Provide the [x, y] coordinate of the cell's center where the given text is located.  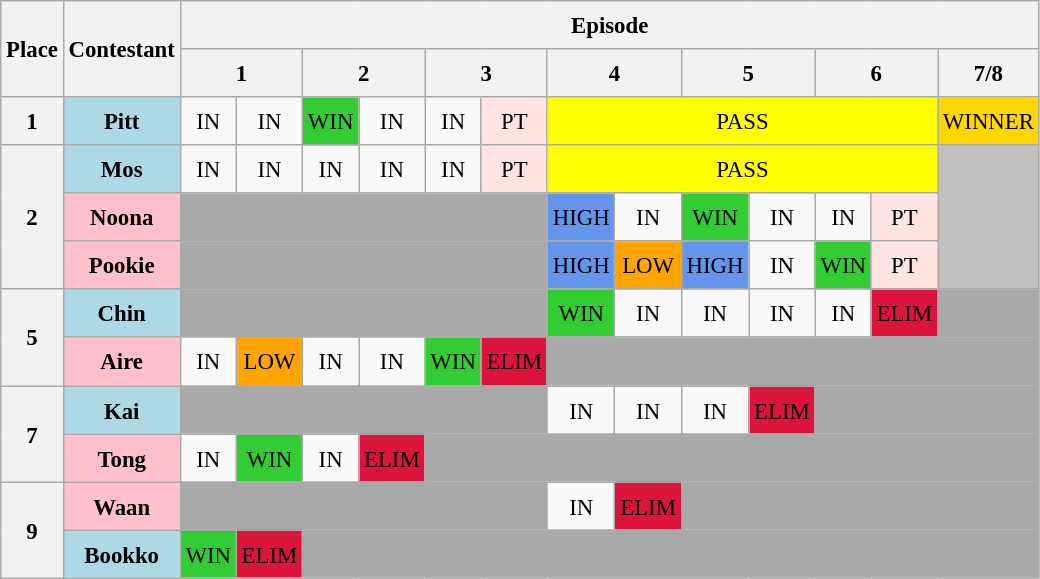
Tong [122, 458]
Pookie [122, 265]
Waan [122, 506]
4 [614, 73]
Mos [122, 169]
Noona [122, 217]
9 [32, 530]
Pitt [122, 121]
7/8 [989, 73]
WINNER [989, 121]
Aire [122, 362]
Chin [122, 314]
Kai [122, 410]
Place [32, 49]
Contestant [122, 49]
7 [32, 434]
Episode [610, 25]
3 [486, 73]
Bookko [122, 554]
6 [876, 73]
